Detect which cell encompasses the target text, then output its [x, y] center coordinate. 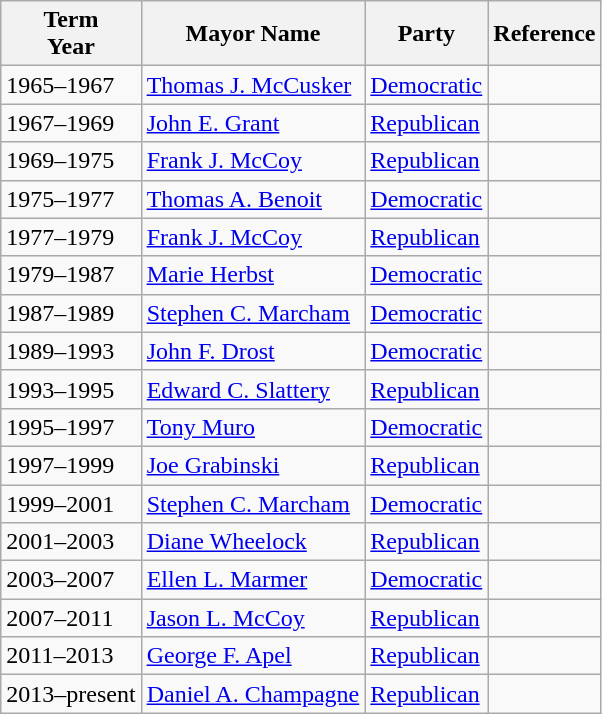
1967–1969 [71, 123]
2011–2013 [71, 656]
Tony Muro [253, 427]
Party [426, 34]
1969–1975 [71, 161]
1979–1987 [71, 275]
Jason L. McCoy [253, 618]
Daniel A. Champagne [253, 694]
1993–1995 [71, 389]
1977–1979 [71, 237]
1997–1999 [71, 465]
Ellen L. Marmer [253, 580]
1989–1993 [71, 351]
Mayor Name [253, 34]
2001–2003 [71, 542]
1965–1967 [71, 85]
2007–2011 [71, 618]
Marie Herbst [253, 275]
2003–2007 [71, 580]
1995–1997 [71, 427]
1999–2001 [71, 503]
TermYear [71, 34]
1987–1989 [71, 313]
Thomas J. McCusker [253, 85]
1975–1977 [71, 199]
2013–present [71, 694]
George F. Apel [253, 656]
Diane Wheelock [253, 542]
Edward C. Slattery [253, 389]
John F. Drost [253, 351]
Thomas A. Benoit [253, 199]
Joe Grabinski [253, 465]
Reference [544, 34]
John E. Grant [253, 123]
